Determine the (x, y) coordinate at the center of the cell enclosing the given text.  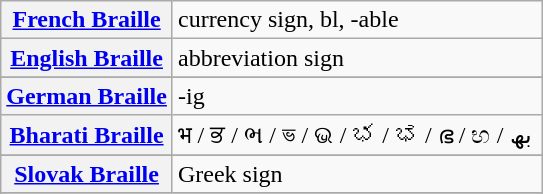
भ / ਭ / ભ / ভ / ଭ / భ / ಭ / ഭ / භ / بھ ‎ (357, 135)
currency sign, bl, -able (357, 20)
Greek sign (357, 173)
German Braille (87, 96)
abbreviation sign (357, 58)
Bharati Braille (87, 135)
French Braille (87, 20)
-ig (357, 96)
English Braille (87, 58)
Slovak Braille (87, 173)
